Scan for the cell matching the given text and deliver its [X, Y] coordinate at center. 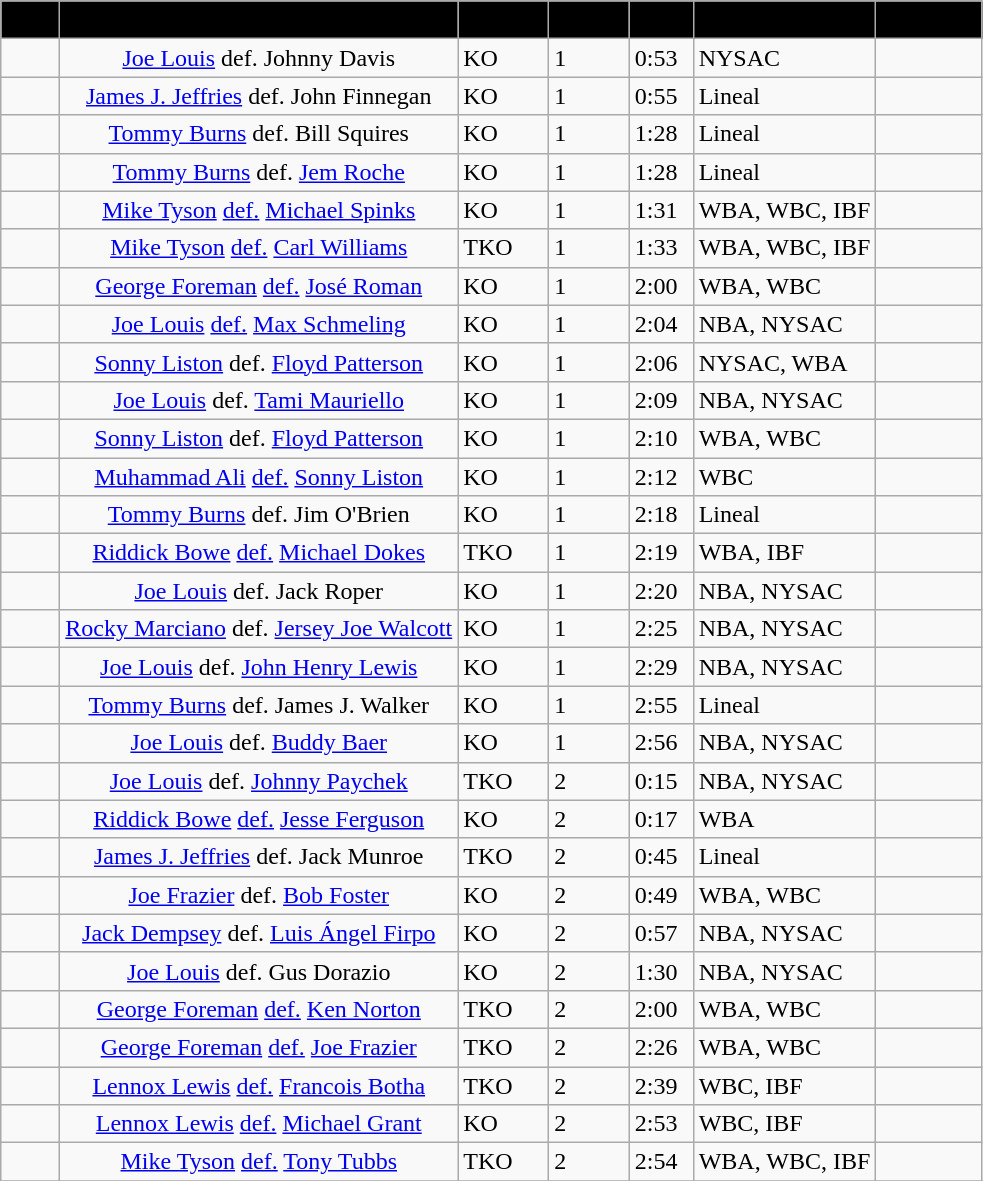
Joe Louis def. John Henry Lewis [259, 667]
1:30 [661, 971]
Round [589, 20]
2:56 [661, 743]
2:55 [661, 705]
0:15 [661, 781]
James J. Jeffries def. John Finnegan [259, 96]
1:31 [661, 210]
Title [784, 20]
2:18 [661, 515]
NYSAC, WBA [784, 362]
George Foreman def. Ken Norton [259, 1009]
0:57 [661, 933]
Mike Tyson def. Michael Spinks [259, 210]
2:53 [661, 1124]
Joe Louis def. Jack Roper [259, 591]
Mike Tyson def. Carl Williams [259, 248]
Riddick Bowe def. Michael Dokes [259, 553]
1:33 [661, 248]
0:45 [661, 857]
Riddick Bowe def. Jesse Ferguson [259, 819]
Joe Louis def. Johnny Davis [259, 58]
Lennox Lewis def. Francois Botha [259, 1085]
NYSAC [784, 58]
Date [30, 20]
2:39 [661, 1085]
George Foreman def. Joe Frazier [259, 1047]
Joe Louis def. Buddy Baer [259, 743]
Jack Dempsey def. Luis Ángel Firpo [259, 933]
Rocky Marciano def. Jersey Joe Walcott [259, 629]
WBA [784, 819]
Method [504, 20]
2:09 [661, 400]
2:06 [661, 362]
2:04 [661, 324]
Mike Tyson def. Tony Tubbs [259, 1162]
2:25 [661, 629]
Time [661, 20]
2:20 [661, 591]
0:53 [661, 58]
Joe Frazier def. Bob Foster [259, 895]
Joe Louis def. Max Schmeling [259, 324]
0:49 [661, 895]
2:29 [661, 667]
Source(s) [930, 20]
WBA, IBF [784, 553]
Joe Louis def. Gus Dorazio [259, 971]
George Foreman def. José Roman [259, 286]
Tommy Burns def. Jim O'Brien [259, 515]
2:54 [661, 1162]
Tommy Burns def. Bill Squires [259, 134]
2:26 [661, 1047]
Joe Louis def. Tami Mauriello [259, 400]
2:12 [661, 477]
2:19 [661, 553]
James J. Jeffries def. Jack Munroe [259, 857]
Tommy Burns def. James J. Walker [259, 705]
Tommy Burns def. Jem Roche [259, 172]
2:10 [661, 438]
Muhammad Ali def. Sonny Liston [259, 477]
WBC [784, 477]
0:55 [661, 96]
0:17 [661, 819]
Joe Louis def. Johnny Paychek [259, 781]
Lennox Lewis def. Michael Grant [259, 1124]
Fight [259, 20]
